Pinpoint the cell where the given text exists, returning its [x, y] midpoint coordinate. 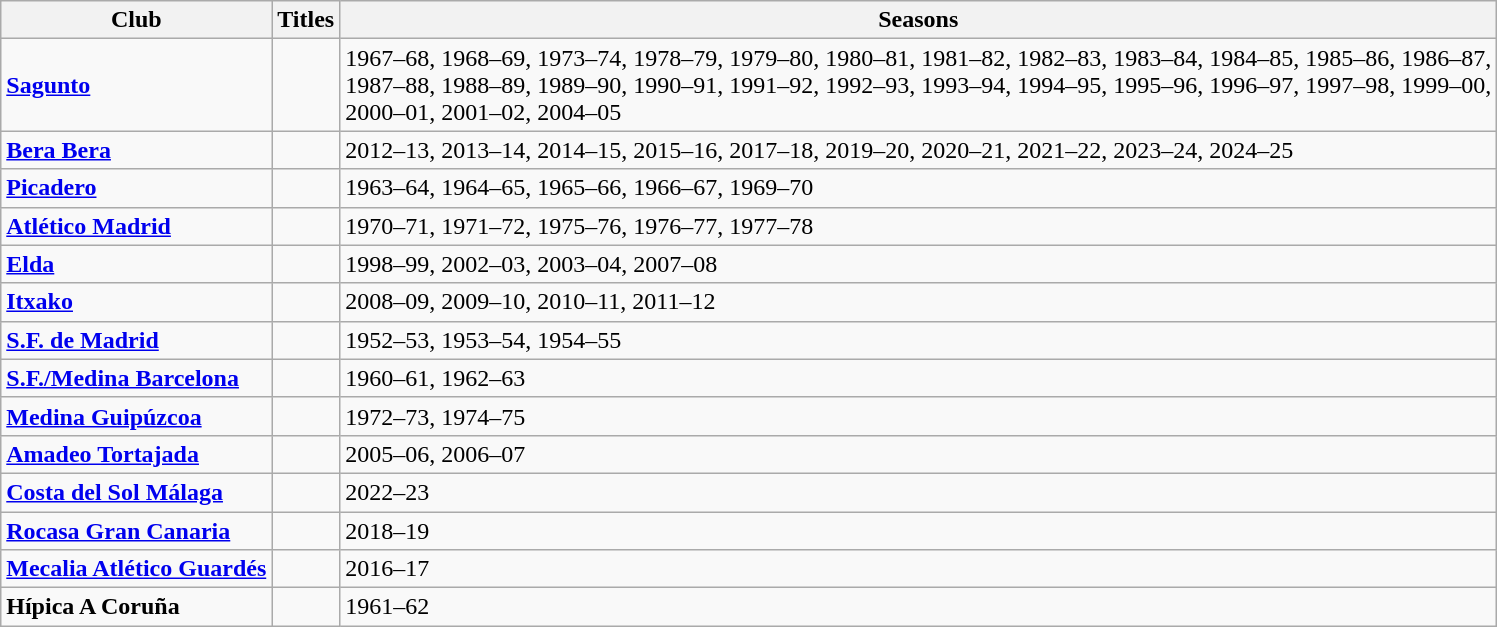
Atlético Madrid [136, 226]
S.F. de Madrid [136, 340]
Seasons [918, 20]
Costa del Sol Málaga [136, 492]
Elda [136, 264]
Sagunto [136, 85]
Picadero [136, 188]
Club [136, 20]
1960–61, 1962–63 [918, 378]
1970–71, 1971–72, 1975–76, 1976–77, 1977–78 [918, 226]
1963–64, 1964–65, 1965–66, 1966–67, 1969–70 [918, 188]
2012–13, 2013–14, 2014–15, 2015–16, 2017–18, 2019–20, 2020–21, 2021–22, 2023–24, 2024–25 [918, 150]
1998–99, 2002–03, 2003–04, 2007–08 [918, 264]
Hípica A Coruña [136, 607]
1972–73, 1974–75 [918, 416]
2005–06, 2006–07 [918, 454]
Titles [306, 20]
S.F./Medina Barcelona [136, 378]
Mecalia Atlético Guardés [136, 569]
2018–19 [918, 531]
1961–62 [918, 607]
Amadeo Tortajada [136, 454]
Bera Bera [136, 150]
Rocasa Gran Canaria [136, 531]
2016–17 [918, 569]
Itxako [136, 302]
Medina Guipúzcoa [136, 416]
2022–23 [918, 492]
2008–09, 2009–10, 2010–11, 2011–12 [918, 302]
1952–53, 1953–54, 1954–55 [918, 340]
